Pinpoint the cell where the given text exists, returning its [x, y] midpoint coordinate. 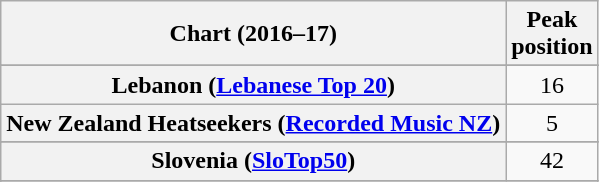
Slovenia (SloTop50) [254, 161]
Chart (2016–17) [254, 34]
5 [552, 123]
New Zealand Heatseekers (Recorded Music NZ) [254, 123]
Peakposition [552, 34]
Lebanon (Lebanese Top 20) [254, 85]
42 [552, 161]
16 [552, 85]
